Return the [X, Y] coordinate for the center point of the cell that contains the specified text.  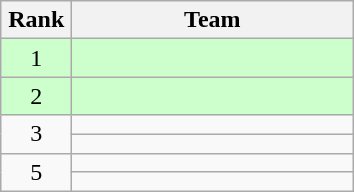
Team [212, 20]
2 [36, 96]
Rank [36, 20]
3 [36, 134]
5 [36, 172]
1 [36, 58]
